Provide the (x, y) coordinate of the cell's center where the given text is located.  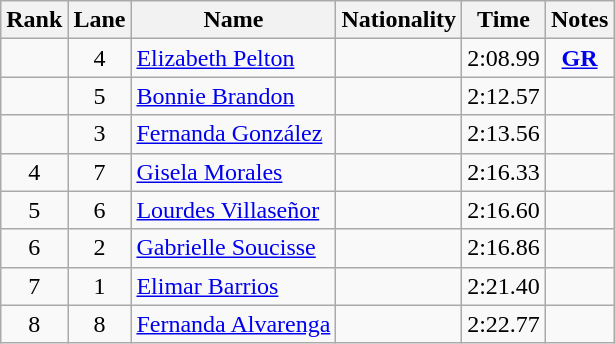
1 (100, 286)
2:16.33 (504, 172)
2:12.57 (504, 96)
3 (100, 134)
Elimar Barrios (234, 286)
Lourdes Villaseñor (234, 210)
Time (504, 20)
Fernanda González (234, 134)
Rank (34, 20)
GR (579, 58)
Nationality (399, 20)
Notes (579, 20)
2 (100, 248)
Lane (100, 20)
2:08.99 (504, 58)
Gabrielle Soucisse (234, 248)
Elizabeth Pelton (234, 58)
Gisela Morales (234, 172)
Name (234, 20)
2:13.56 (504, 134)
Fernanda Alvarenga (234, 324)
2:16.86 (504, 248)
2:21.40 (504, 286)
Bonnie Brandon (234, 96)
2:16.60 (504, 210)
2:22.77 (504, 324)
